Scan for the cell matching the given text and deliver its (x, y) coordinate at center. 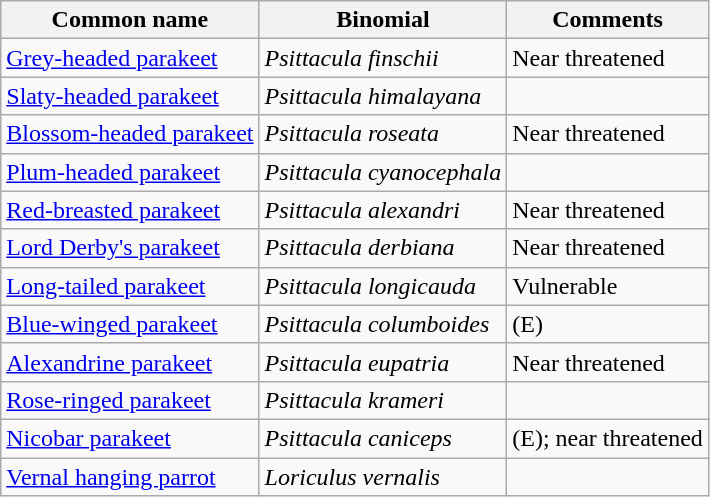
Vulnerable (608, 286)
Psittacula finschii (383, 58)
Blue-winged parakeet (130, 324)
Binomial (383, 20)
Psittacula alexandri (383, 210)
Long-tailed parakeet (130, 286)
Common name (130, 20)
Psittacula eupatria (383, 362)
Alexandrine parakeet (130, 362)
Psittacula krameri (383, 400)
Vernal hanging parrot (130, 477)
Grey-headed parakeet (130, 58)
Loriculus vernalis (383, 477)
Red-breasted parakeet (130, 210)
(E); near threatened (608, 438)
Rose-ringed parakeet (130, 400)
Blossom-headed parakeet (130, 134)
Psittacula derbiana (383, 248)
Nicobar parakeet (130, 438)
Psittacula himalayana (383, 96)
Slaty-headed parakeet (130, 96)
Comments (608, 20)
Lord Derby's parakeet (130, 248)
Psittacula longicauda (383, 286)
Psittacula roseata (383, 134)
(E) (608, 324)
Plum-headed parakeet (130, 172)
Psittacula columboides (383, 324)
Psittacula cyanocephala (383, 172)
Psittacula caniceps (383, 438)
